Pinpoint the cell where the given text exists, returning its (X, Y) midpoint coordinate. 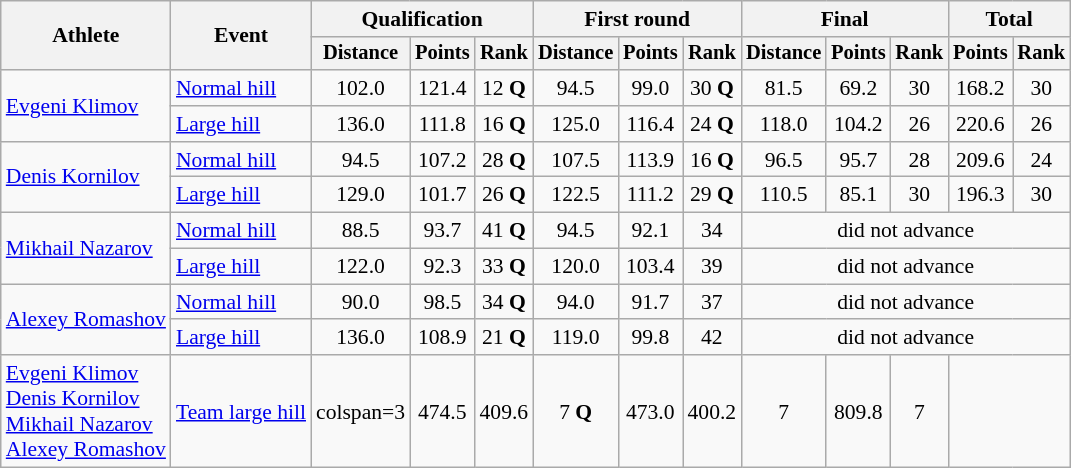
99.0 (650, 88)
103.4 (650, 267)
90.0 (360, 302)
24 Q (712, 124)
122.5 (576, 195)
93.7 (442, 231)
Total (1009, 19)
474.5 (442, 411)
28 (920, 160)
120.0 (576, 267)
Evgeni KlimovDenis KornilovMikhail NazarovAlexey Romashov (86, 411)
113.9 (650, 160)
88.5 (360, 231)
129.0 (360, 195)
116.4 (650, 124)
Evgeni Klimov (86, 106)
26 Q (504, 195)
108.9 (442, 338)
107.5 (576, 160)
7 Q (576, 411)
12 Q (504, 88)
33 Q (504, 267)
Athlete (86, 36)
21 Q (504, 338)
122.0 (360, 267)
39 (712, 267)
Final (844, 19)
85.1 (858, 195)
41 Q (504, 231)
95.7 (858, 160)
125.0 (576, 124)
107.2 (442, 160)
Event (241, 36)
101.7 (442, 195)
121.4 (442, 88)
209.6 (980, 160)
34 (712, 231)
Alexey Romashov (86, 320)
24 (1041, 160)
81.5 (784, 88)
colspan=3 (360, 411)
Denis Kornilov (86, 178)
473.0 (650, 411)
69.2 (858, 88)
168.2 (980, 88)
Qualification (422, 19)
42 (712, 338)
96.5 (784, 160)
92.3 (442, 267)
Team large hill (241, 411)
111.2 (650, 195)
37 (712, 302)
119.0 (576, 338)
400.2 (712, 411)
409.6 (504, 411)
30 Q (712, 88)
104.2 (858, 124)
First round (637, 19)
111.8 (442, 124)
118.0 (784, 124)
809.8 (858, 411)
Mikhail Nazarov (86, 248)
110.5 (784, 195)
29 Q (712, 195)
220.6 (980, 124)
98.5 (442, 302)
28 Q (504, 160)
92.1 (650, 231)
196.3 (980, 195)
94.0 (576, 302)
102.0 (360, 88)
91.7 (650, 302)
34 Q (504, 302)
99.8 (650, 338)
